Find where the given text appears and provide that cell's center as [x, y] coordinate. 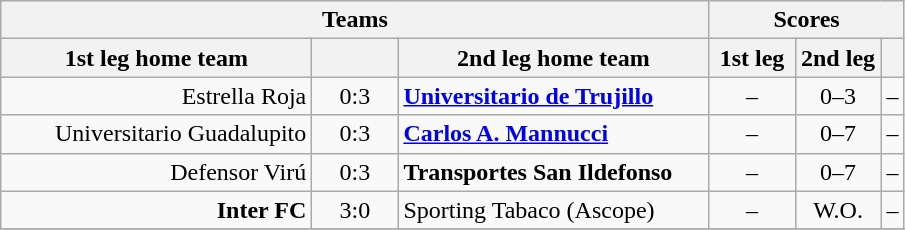
Inter FC [156, 210]
3:0 [355, 210]
Defensor Virú [156, 172]
Universitario Guadalupito [156, 134]
2nd leg home team [554, 58]
Carlos A. Mannucci [554, 134]
Teams [355, 20]
Universitario de Trujillo [554, 96]
Scores [806, 20]
1st leg home team [156, 58]
Estrella Roja [156, 96]
Sporting Tabaco (Ascope) [554, 210]
W.O. [838, 210]
0–3 [838, 96]
2nd leg [838, 58]
Transportes San Ildefonso [554, 172]
1st leg [752, 58]
